Determine the [x, y] coordinate at the center of the cell enclosing the given text.  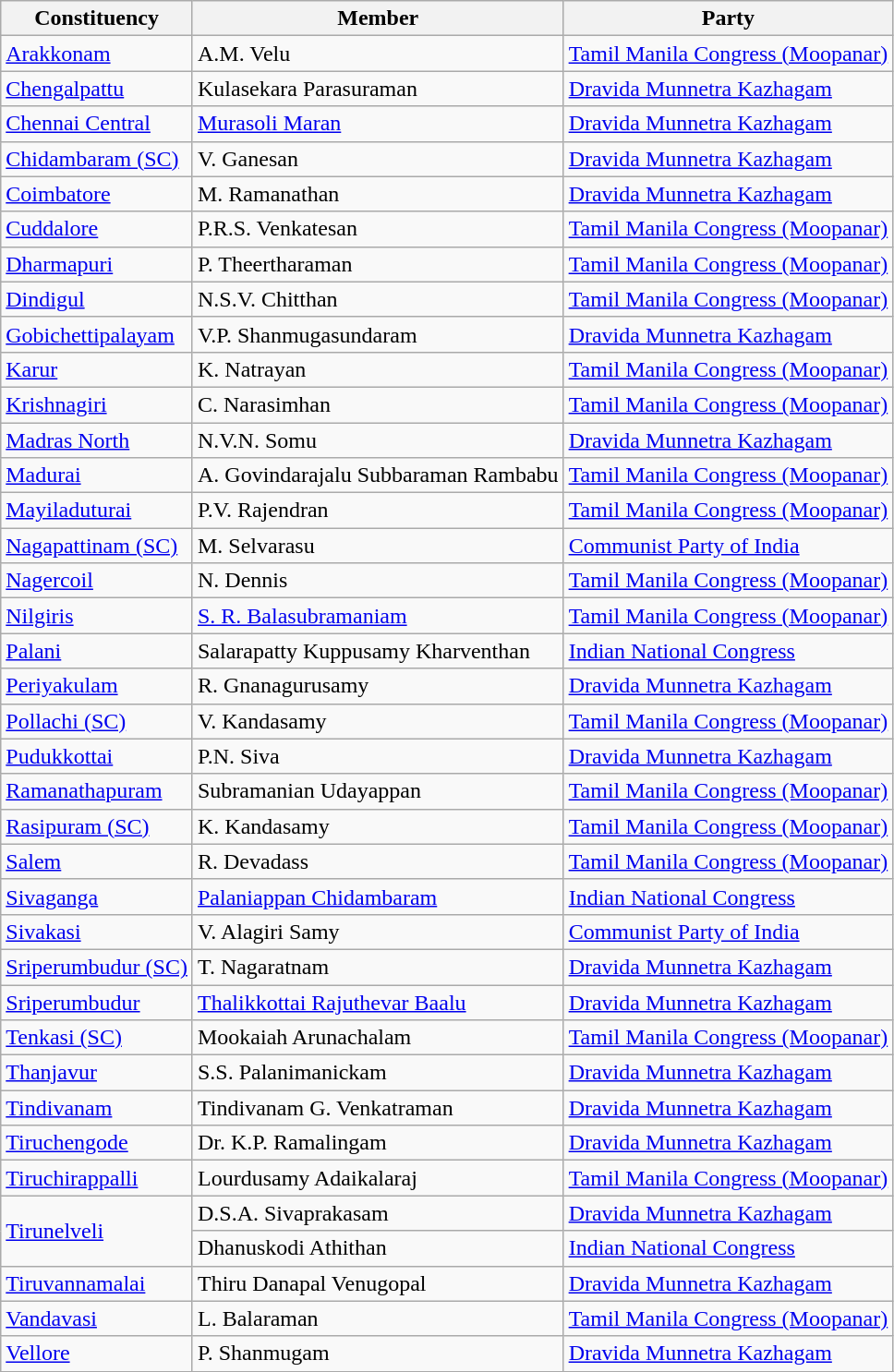
N.S.V. Chitthan [378, 299]
A.M. Velu [378, 54]
Salem [97, 861]
Vandavasi [97, 1318]
Periyakulam [97, 686]
Cuddalore [97, 229]
Sriperumbudur [97, 1002]
Nagapattinam (SC) [97, 546]
Party [728, 18]
Sivaganga [97, 897]
L. Balaraman [378, 1318]
Madurai [97, 475]
R. Gnanagurusamy [378, 686]
Palani [97, 651]
M. Ramanathan [378, 194]
Gobichettipalayam [97, 334]
Lourdusamy Adaikalaraj [378, 1178]
Chennai Central [97, 124]
Tiruchengode [97, 1143]
P. Shanmugam [378, 1354]
Dhanuskodi Athithan [378, 1248]
P.N. Siva [378, 756]
P.V. Rajendran [378, 511]
Salarapatty Kuppusamy Kharventhan [378, 651]
V. Ganesan [378, 159]
V. Alagiri Samy [378, 932]
Chidambaram (SC) [97, 159]
Arakkonam [97, 54]
M. Selvarasu [378, 546]
Nilgiris [97, 616]
Tiruvannamalai [97, 1283]
Pudukkottai [97, 756]
Member [378, 18]
D.S.A. Sivaprakasam [378, 1213]
Murasoli Maran [378, 124]
Coimbatore [97, 194]
Dharmapuri [97, 264]
Mookaiah Arunachalam [378, 1038]
Kulasekara Parasuraman [378, 89]
N. Dennis [378, 581]
Tirunelveli [97, 1231]
K. Kandasamy [378, 826]
Sriperumbudur (SC) [97, 967]
N.V.N. Somu [378, 440]
Ramanathapuram [97, 791]
Karur [97, 369]
Tindivanam [97, 1108]
Palaniappan Chidambaram [378, 897]
Tiruchirappalli [97, 1178]
Thalikkottai Rajuthevar Baalu [378, 1002]
S.S. Palanimanickam [378, 1073]
Dindigul [97, 299]
Dr. K.P. Ramalingam [378, 1143]
R. Devadass [378, 861]
K. Natrayan [378, 369]
Chengalpattu [97, 89]
P.R.S. Venkatesan [378, 229]
Rasipuram (SC) [97, 826]
Thiru Danapal Venugopal [378, 1283]
Nagercoil [97, 581]
Madras North [97, 440]
Krishnagiri [97, 404]
T. Nagaratnam [378, 967]
Constituency [97, 18]
Tindivanam G. Venkatraman [378, 1108]
V. Kandasamy [378, 721]
Mayiladuturai [97, 511]
Sivakasi [97, 932]
C. Narasimhan [378, 404]
P. Theertharaman [378, 264]
A. Govindarajalu Subbaraman Rambabu [378, 475]
Tenkasi (SC) [97, 1038]
V.P. Shanmugasundaram [378, 334]
Vellore [97, 1354]
S. R. Balasubramaniam [378, 616]
Thanjavur [97, 1073]
Subramanian Udayappan [378, 791]
Pollachi (SC) [97, 721]
